For the text-containing cell, return its midpoint in (x, y) coordinate format. 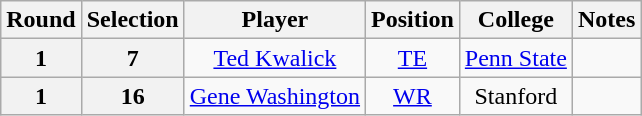
College (516, 20)
Round (41, 20)
Gene Washington (274, 96)
Position (413, 20)
7 (132, 58)
Player (274, 20)
Stanford (516, 96)
WR (413, 96)
TE (413, 58)
16 (132, 96)
Selection (132, 20)
Ted Kwalick (274, 58)
Penn State (516, 58)
Notes (606, 20)
